Scan for the cell matching the given text and deliver its [X, Y] coordinate at center. 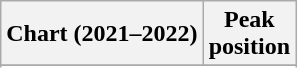
Peakposition [249, 34]
Chart (2021–2022) [102, 34]
